Provide the [x, y] coordinate of the cell's center where the given text is located.  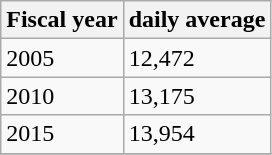
12,472 [197, 58]
13,175 [197, 96]
daily average [197, 20]
Fiscal year [62, 20]
2015 [62, 134]
2005 [62, 58]
13,954 [197, 134]
2010 [62, 96]
